Scan for the cell matching the given text and deliver its (x, y) coordinate at center. 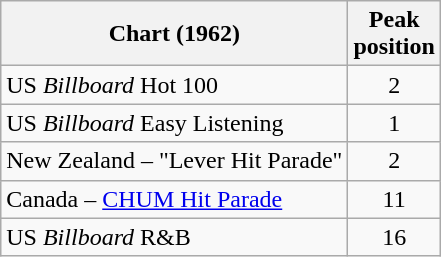
16 (394, 237)
US Billboard Hot 100 (174, 85)
US Billboard R&B (174, 237)
Peakposition (394, 34)
New Zealand – "Lever Hit Parade" (174, 161)
Canada – CHUM Hit Parade (174, 199)
11 (394, 199)
US Billboard Easy Listening (174, 123)
1 (394, 123)
Chart (1962) (174, 34)
